Detect which cell encompasses the target text, then output its [X, Y] center coordinate. 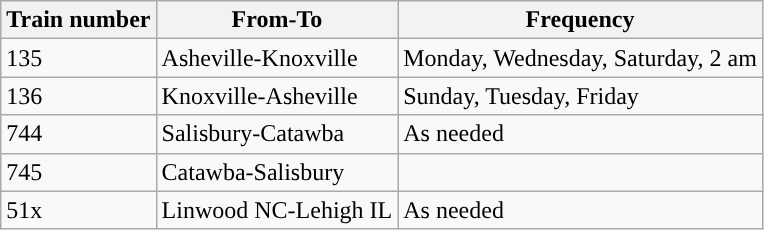
135 [78, 58]
744 [78, 134]
Monday, Wednesday, Saturday, 2 am [580, 58]
Catawba-Salisbury [277, 172]
Asheville-Knoxville [277, 58]
Linwood NC-Lehigh IL [277, 210]
From-To [277, 20]
136 [78, 96]
51x [78, 210]
Sunday, Tuesday, Friday [580, 96]
Train number [78, 20]
Frequency [580, 20]
Salisbury-Catawba [277, 134]
745 [78, 172]
Knoxville-Asheville [277, 96]
